Locate the cell with the specified text and output its [X, Y] center coordinate. 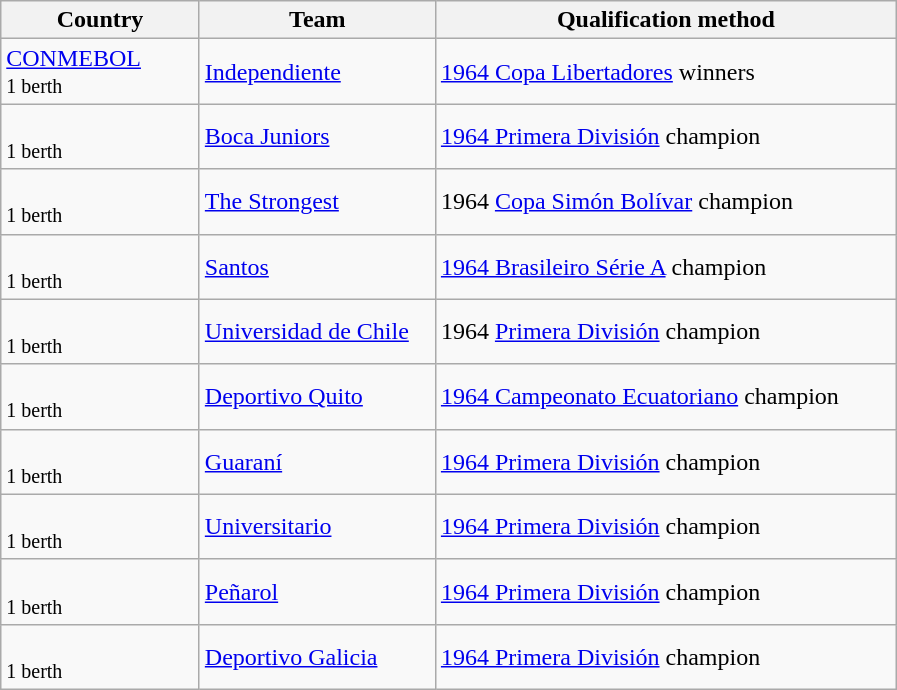
Peñarol [317, 592]
1964 Copa Libertadores winners [666, 72]
Deportivo Quito [317, 396]
Universitario [317, 526]
Universidad de Chile [317, 332]
Country [100, 20]
Santos [317, 266]
Team [317, 20]
Qualification method [666, 20]
Guaraní [317, 462]
1964 Copa Simón Bolívar champion [666, 202]
Independiente [317, 72]
CONMEBOL1 berth [100, 72]
1964 Brasileiro Série A champion [666, 266]
The Strongest [317, 202]
1964 Campeonato Ecuatoriano champion [666, 396]
Boca Juniors [317, 136]
Deportivo Galicia [317, 656]
